Capture the cell that displays the provided text and extract its (x, y) central coordinate. 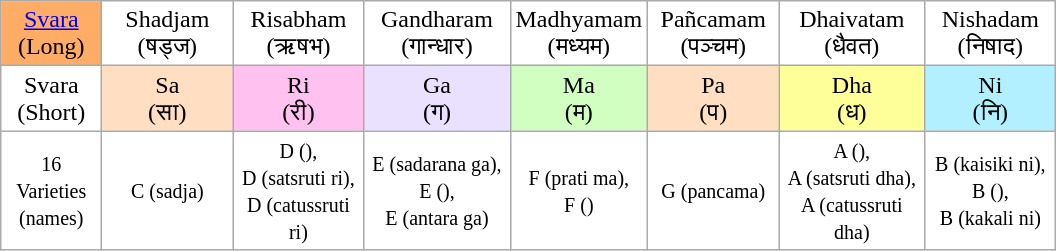
A (),A (satsruti dha),A (catussruti dha) (852, 190)
Ga(ग) (437, 98)
Nishadam(निषाद) (990, 34)
Svara(Long) (52, 34)
Ri(री) (298, 98)
Svara(Short) (52, 98)
Pañcamam(पञ्चम) (714, 34)
Madhyamam(मध्यम) (579, 34)
F (prati ma),F () (579, 190)
Dha(ध) (852, 98)
16 Varieties (names) (52, 190)
C (sadja) (168, 190)
Pa(प) (714, 98)
G (pancama) (714, 190)
Dhaivatam(धैवत) (852, 34)
Sa(सा) (168, 98)
B (kaisiki ni),B (),B (kakali ni) (990, 190)
Shadjam(षड्ज) (168, 34)
Risabham(ऋषभ) (298, 34)
Ma(म) (579, 98)
Ni(नि) (990, 98)
D (),D (satsruti ri),D (catussruti ri) (298, 190)
E (sadarana ga),E (),E (antara ga) (437, 190)
Gandharam(गान्धार) (437, 34)
